Determine the [x, y] coordinate at the center of the cell enclosing the given text.  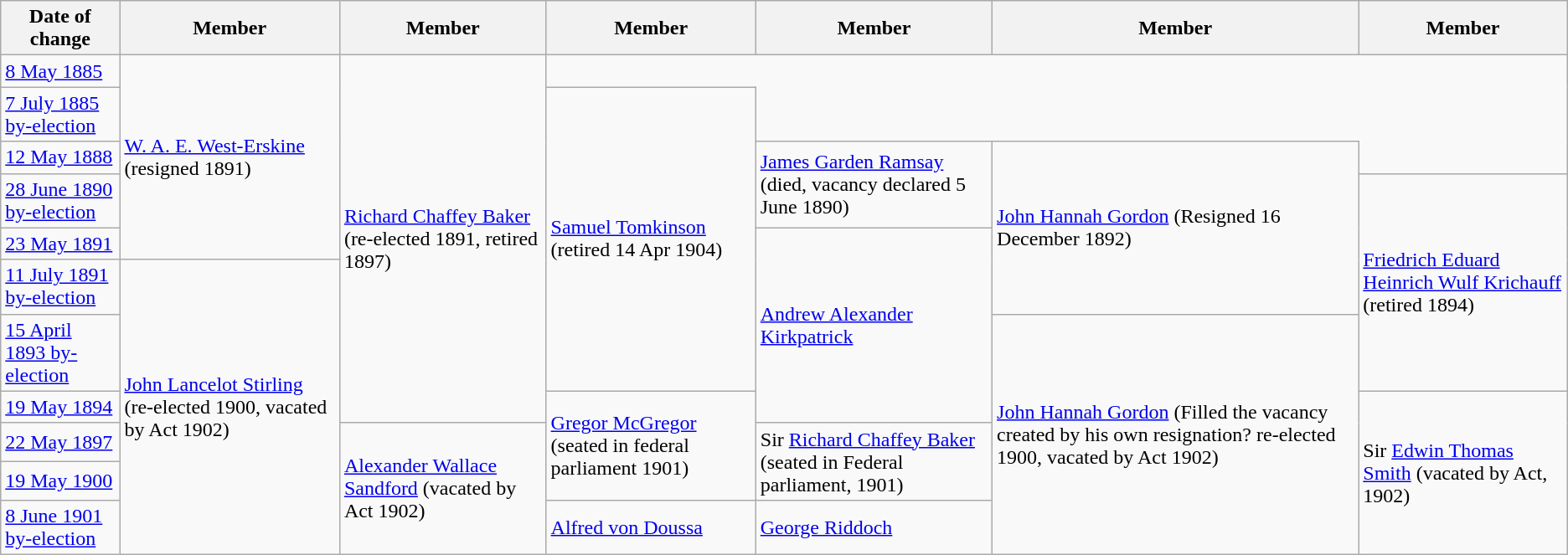
John Lancelot Stirling (re-elected 1900, vacated by Act 1902) [230, 407]
Sir Richard Chaffey Baker (seated in Federal parliament, 1901) [874, 461]
W. A. E. West-Erskine (resigned 1891) [230, 157]
7 July 1885 by-election [60, 114]
Alfred von Doussa [651, 527]
28 June 1890 by-election [60, 201]
Andrew Alexander Kirkpatrick [874, 325]
8 May 1885 [60, 71]
George Riddoch [874, 527]
Friedrich Eduard Heinrich Wulf Krichauff (retired 1894) [1462, 282]
19 May 1900 [60, 480]
Gregor McGregor (seated in federal parliament 1901) [651, 445]
19 May 1894 [60, 407]
12 May 1888 [60, 157]
Date of change [60, 28]
John Hannah Gordon (Resigned 16 December 1892) [1176, 228]
Samuel Tomkinson (retired 14 Apr 1904) [651, 239]
John Hannah Gordon (Filled the vacancy created by his own resignation? re-elected 1900, vacated by Act 1902) [1176, 434]
11 July 1891 by-election [60, 286]
15 April 1893 by-election [60, 352]
Sir Edwin Thomas Smith (vacated by Act, 1902) [1462, 472]
Richard Chaffey Baker (re-elected 1891, retired 1897) [442, 239]
8 June 1901 by-election [60, 527]
22 May 1897 [60, 442]
James Garden Ramsay (died, vacancy declared 5 June 1890) [874, 184]
Alexander Wallace Sandford (vacated by Act 1902) [442, 489]
23 May 1891 [60, 244]
